Capture the cell that displays the provided text and extract its (x, y) central coordinate. 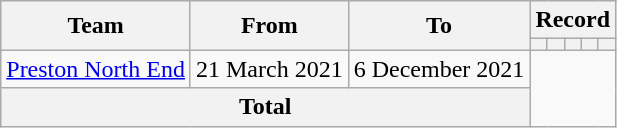
Total (266, 107)
To (439, 26)
From (269, 26)
6 December 2021 (439, 69)
21 March 2021 (269, 69)
Record (573, 20)
Preston North End (96, 69)
Team (96, 26)
